Capture the cell that displays the provided text and extract its (x, y) central coordinate. 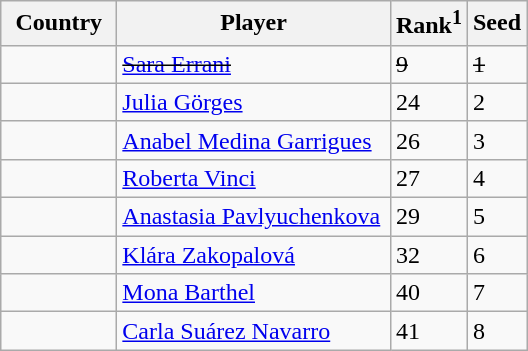
1 (496, 64)
Mona Barthel (254, 293)
Player (254, 24)
Anabel Medina Garrigues (254, 140)
Julia Görges (254, 102)
Sara Errani (254, 64)
24 (428, 102)
Seed (496, 24)
4 (496, 178)
Klára Zakopalová (254, 255)
32 (428, 255)
Carla Suárez Navarro (254, 331)
3 (496, 140)
40 (428, 293)
7 (496, 293)
2 (496, 102)
9 (428, 64)
6 (496, 255)
Country (59, 24)
Anastasia Pavlyuchenkova (254, 217)
5 (496, 217)
26 (428, 140)
29 (428, 217)
27 (428, 178)
8 (496, 331)
Roberta Vinci (254, 178)
41 (428, 331)
Rank1 (428, 24)
